Return [X, Y] of the center of cell containing provided text 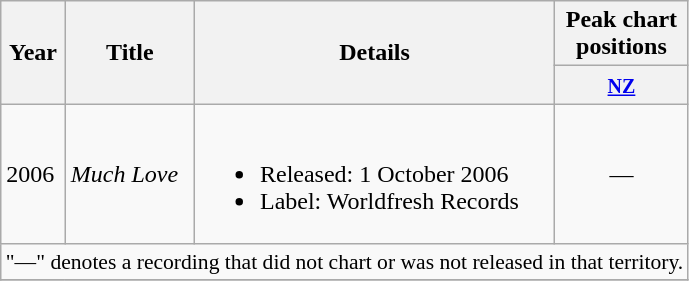
Title [130, 52]
Details [374, 52]
Much Love [130, 174]
— [622, 174]
Peak chartpositions [622, 34]
NZ [622, 85]
Year [33, 52]
Released: 1 October 2006Label: Worldfresh Records [374, 174]
"—" denotes a recording that did not chart or was not released in that territory. [345, 262]
2006 [33, 174]
